Detect which cell encompasses the target text, then output its [X, Y] center coordinate. 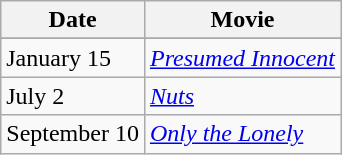
July 2 [73, 96]
Presumed Innocent [242, 58]
January 15 [73, 58]
Movie [242, 20]
Nuts [242, 96]
September 10 [73, 134]
Date [73, 20]
Only the Lonely [242, 134]
